Pinpoint the cell where the given text exists, returning its (x, y) midpoint coordinate. 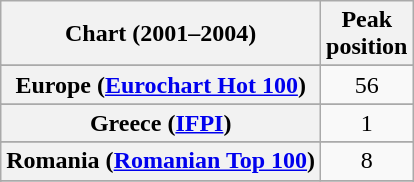
1 (367, 123)
Peakposition (367, 34)
Europe (Eurochart Hot 100) (161, 85)
8 (367, 161)
Romania (Romanian Top 100) (161, 161)
Chart (2001–2004) (161, 34)
56 (367, 85)
Greece (IFPI) (161, 123)
